From the cell containing the given text, extract its center point as [x, y] coordinate. 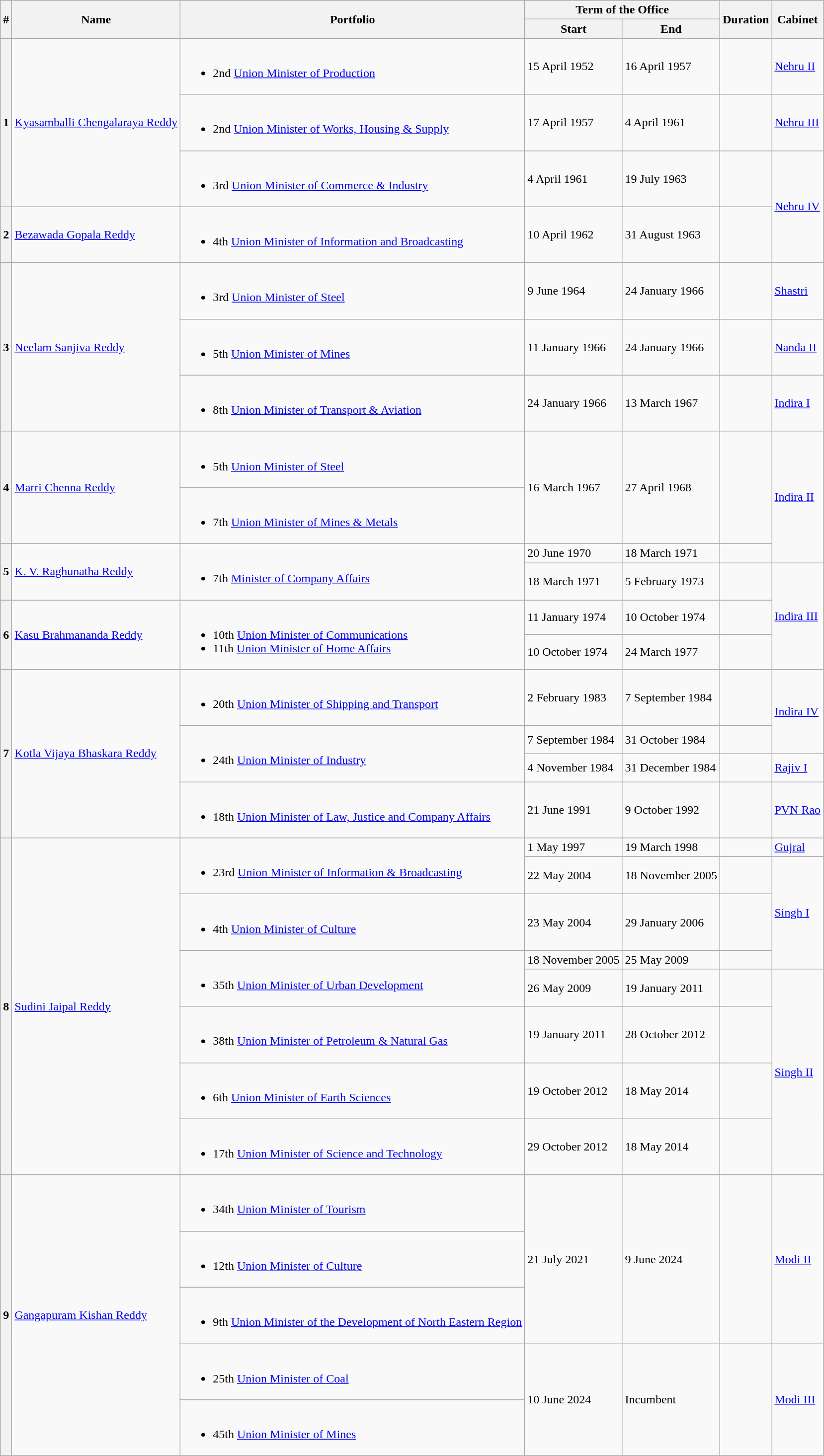
10 April 1962 [574, 234]
24 March 1977 [671, 652]
11 January 1966 [574, 347]
8 [6, 1006]
1 May 1997 [574, 847]
21 June 1991 [574, 810]
Indira IV [798, 712]
23 May 2004 [574, 922]
3rd Union Minister of Commerce & Industry [353, 179]
Duration [745, 19]
Gangapuram Kishan Reddy [96, 1315]
10th Union Minister of Communications11th Union Minister of Home Affairs [353, 635]
Gujral [798, 847]
12th Union Minister of Culture [353, 1259]
21 July 2021 [574, 1259]
9 [6, 1315]
2nd Union Minister of Production [353, 67]
Indira II [798, 497]
24th Union Minister of Industry [353, 754]
20th Union Minister of Shipping and Transport [353, 697]
4 November 1984 [574, 768]
Modi II [798, 1259]
3rd Union Minister of Steel [353, 291]
34th Union Minister of Tourism [353, 1203]
13 March 1967 [671, 403]
Nehru II [798, 67]
27 April 1968 [671, 487]
Sudini Jaipal Reddy [96, 1006]
20 June 1970 [574, 553]
Shastri [798, 291]
19 July 1963 [671, 179]
Kotla Vijaya Bhaskara Reddy [96, 754]
Neelam Sanjiva Reddy [96, 347]
22 May 2004 [574, 875]
# [6, 19]
31 October 1984 [671, 740]
Kasu Brahmananda Reddy [96, 635]
4 [6, 487]
38th Union Minister of Petroleum & Natural Gas [353, 1034]
8th Union Minister of Transport & Aviation [353, 403]
Indira I [798, 403]
1 [6, 122]
23rd Union Minister of Information & Broadcasting [353, 866]
3 [6, 347]
16 March 1967 [574, 487]
Cabinet [798, 19]
15 April 1952 [574, 67]
Nehru IV [798, 207]
7 [6, 754]
25th Union Minister of Coal [353, 1371]
Bezawada Gopala Reddy [96, 234]
35th Union Minister of Urban Development [353, 979]
Start [574, 29]
19 March 1998 [671, 847]
25 May 2009 [671, 960]
4th Union Minister of Information and Broadcasting [353, 234]
End [671, 29]
45th Union Minister of Mines [353, 1428]
Nanda II [798, 347]
9 June 2024 [671, 1259]
7th Minister of Company Affairs [353, 571]
9th Union Minister of the Development of North Eastern Region [353, 1315]
4th Union Minister of Culture [353, 922]
5 February 1973 [671, 581]
31 December 1984 [671, 768]
28 October 2012 [671, 1034]
Singh I [798, 913]
6 [6, 635]
2 [6, 234]
9 October 1992 [671, 810]
Nehru III [798, 122]
26 May 2009 [574, 988]
11 January 1974 [574, 617]
29 October 2012 [574, 1147]
5th Union Minister of Mines [353, 347]
Portfolio [353, 19]
5 [6, 571]
Singh II [798, 1072]
Kyasamballi Chengalaraya Reddy [96, 122]
Rajiv I [798, 768]
31 August 1963 [671, 234]
7th Union Minister of Mines & Metals [353, 516]
19 October 2012 [574, 1091]
PVN Rao [798, 810]
17 April 1957 [574, 122]
Term of the Office [622, 10]
18th Union Minister of Law, Justice and Company Affairs [353, 810]
Modi III [798, 1399]
Name [96, 19]
K. V. Raghunatha Reddy [96, 571]
6th Union Minister of Earth Sciences [353, 1091]
Marri Chenna Reddy [96, 487]
29 January 2006 [671, 922]
10 June 2024 [574, 1399]
Indira III [798, 616]
2nd Union Minister of Works, Housing & Supply [353, 122]
16 April 1957 [671, 67]
5th Union Minister of Steel [353, 459]
17th Union Minister of Science and Technology [353, 1147]
2 February 1983 [574, 697]
9 June 1964 [574, 291]
Incumbent [671, 1399]
